Locate the cell with the specified text and output its [x, y] center coordinate. 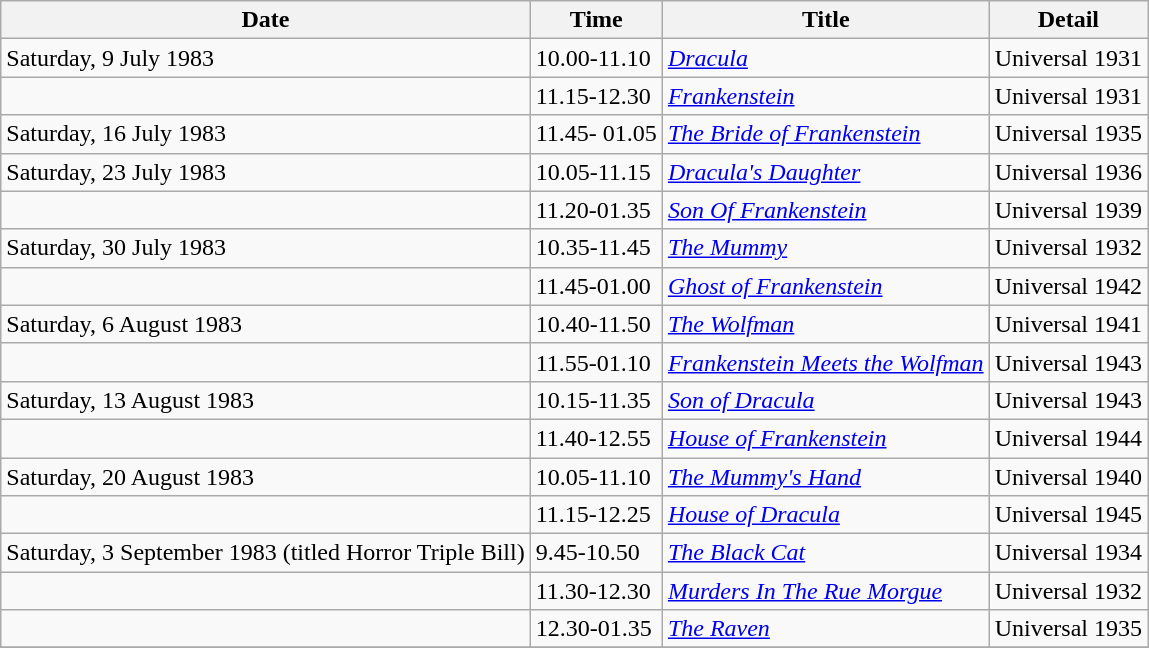
Universal 1944 [1068, 438]
The Mummy's Hand [826, 477]
10.05-11.15 [596, 172]
Saturday, 23 July 1983 [266, 172]
The Raven [826, 629]
The Black Cat [826, 553]
The Bride of Frankenstein [826, 134]
Ghost of Frankenstein [826, 286]
House of Dracula [826, 515]
11.30-12.30 [596, 591]
11.45- 01.05 [596, 134]
12.30-01.35 [596, 629]
Frankenstein Meets the Wolfman [826, 362]
11.15-12.25 [596, 515]
Saturday, 6 August 1983 [266, 324]
Son Of Frankenstein [826, 210]
Universal 1936 [1068, 172]
11.45-01.00 [596, 286]
Universal 1942 [1068, 286]
10.15-11.35 [596, 400]
Son of Dracula [826, 400]
9.45-10.50 [596, 553]
Saturday, 30 July 1983 [266, 248]
Saturday, 16 July 1983 [266, 134]
Universal 1941 [1068, 324]
10.35-11.45 [596, 248]
Title [826, 20]
House of Frankenstein [826, 438]
The Mummy [826, 248]
Dracula [826, 58]
11.15-12.30 [596, 96]
Murders In The Rue Morgue [826, 591]
11.40-12.55 [596, 438]
Date [266, 20]
The Wolfman [826, 324]
Universal 1940 [1068, 477]
Saturday, 13 August 1983 [266, 400]
10.40-11.50 [596, 324]
Universal 1945 [1068, 515]
Universal 1934 [1068, 553]
Saturday, 9 July 1983 [266, 58]
Detail [1068, 20]
Frankenstein [826, 96]
11.55-01.10 [596, 362]
Saturday, 3 September 1983 (titled Horror Triple Bill) [266, 553]
Saturday, 20 August 1983 [266, 477]
Dracula's Daughter [826, 172]
10.05-11.10 [596, 477]
10.00-11.10 [596, 58]
11.20-01.35 [596, 210]
Universal 1939 [1068, 210]
Time [596, 20]
